Pinpoint the cell where the given text exists, returning its [X, Y] midpoint coordinate. 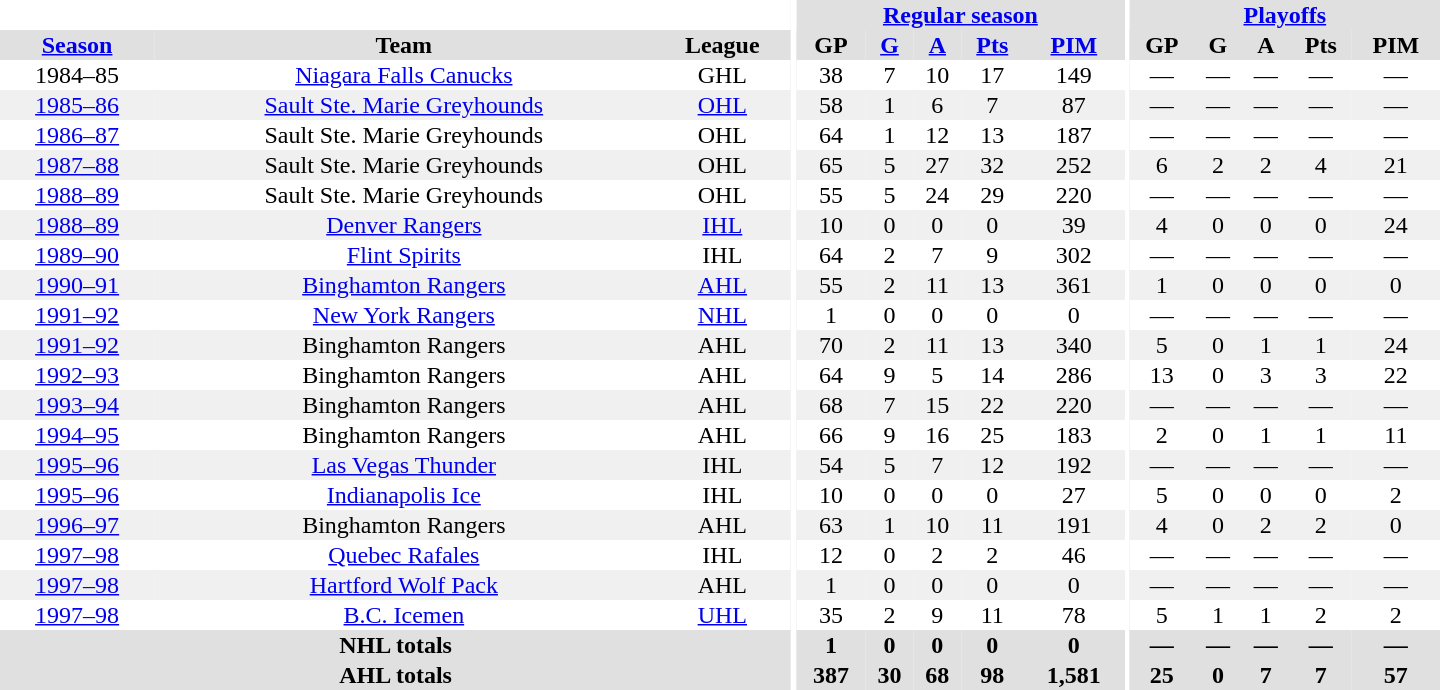
149 [1074, 75]
183 [1074, 435]
Playoffs [1285, 15]
32 [992, 165]
78 [1074, 615]
58 [830, 105]
98 [992, 675]
286 [1074, 375]
192 [1074, 465]
Las Vegas Thunder [404, 465]
15 [937, 405]
66 [830, 435]
GHL [722, 75]
39 [1074, 225]
1994–95 [77, 435]
New York Rangers [404, 315]
1989–90 [77, 255]
54 [830, 465]
UHL [722, 615]
Flint Spirits [404, 255]
Regular season [960, 15]
AHL totals [396, 675]
87 [1074, 105]
340 [1074, 345]
361 [1074, 285]
1996–97 [77, 525]
1990–91 [77, 285]
46 [1074, 555]
70 [830, 345]
252 [1074, 165]
1984–85 [77, 75]
21 [1396, 165]
63 [830, 525]
35 [830, 615]
1985–86 [77, 105]
1992–93 [77, 375]
38 [830, 75]
57 [1396, 675]
387 [830, 675]
1993–94 [77, 405]
Niagara Falls Canucks [404, 75]
Denver Rangers [404, 225]
65 [830, 165]
NHL [722, 315]
1987–88 [77, 165]
1986–87 [77, 135]
30 [890, 675]
29 [992, 195]
League [722, 45]
187 [1074, 135]
B.C. Icemen [404, 615]
191 [1074, 525]
16 [937, 435]
Team [404, 45]
Indianapolis Ice [404, 495]
14 [992, 375]
17 [992, 75]
Season [77, 45]
302 [1074, 255]
1,581 [1074, 675]
NHL totals [396, 645]
Quebec Rafales [404, 555]
Hartford Wolf Pack [404, 585]
